Scan for the cell matching the given text and deliver its [X, Y] coordinate at center. 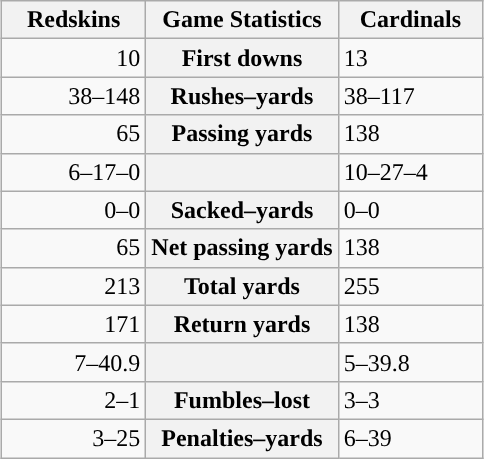
5–39.8 [410, 362]
171 [73, 324]
First downs [242, 58]
10 [73, 58]
Total yards [242, 286]
213 [73, 286]
38–148 [73, 96]
38–117 [410, 96]
3–3 [410, 400]
Cardinals [410, 20]
6–39 [410, 438]
6–17–0 [73, 172]
3–25 [73, 438]
Net passing yards [242, 248]
13 [410, 58]
Passing yards [242, 134]
Game Statistics [242, 20]
2–1 [73, 400]
10–27–4 [410, 172]
255 [410, 286]
Penalties–yards [242, 438]
Fumbles–lost [242, 400]
Return yards [242, 324]
Sacked–yards [242, 210]
Redskins [73, 20]
7–40.9 [73, 362]
Rushes–yards [242, 96]
